Return (x, y) of the center of cell containing provided text 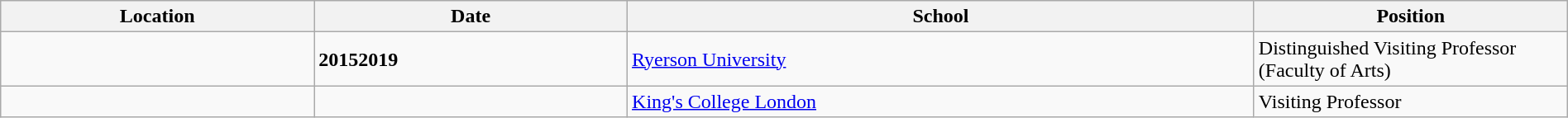
Distinguished Visiting Professor (Faculty of Arts) (1411, 59)
Location (157, 17)
Position (1411, 17)
Date (471, 17)
20152019 (471, 59)
School (941, 17)
King's College London (941, 101)
Visiting Professor (1411, 101)
Ryerson University (941, 59)
